Locate the cell with the specified text and output its (x, y) center coordinate. 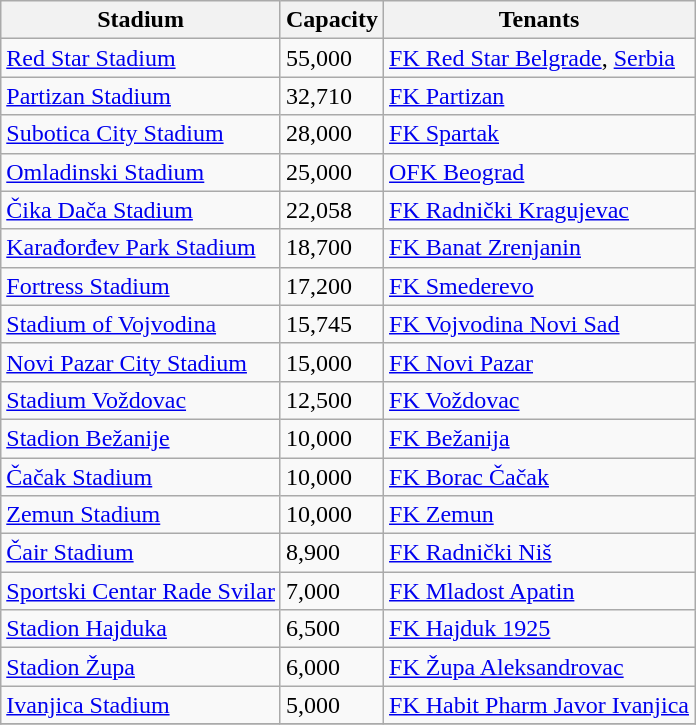
5,000 (332, 705)
FK Spartak (540, 134)
Čair Stadium (141, 553)
8,900 (332, 553)
Subotica City Stadium (141, 134)
FK Habit Pharm Javor Ivanjica (540, 705)
Red Star Stadium (141, 58)
Stadium of Vojvodina (141, 324)
FK Hajduk 1925 (540, 629)
FK Vojvodina Novi Sad (540, 324)
OFK Beograd (540, 172)
FK Zemun (540, 515)
Stadion Župa (141, 667)
Stadium (141, 20)
Zemun Stadium (141, 515)
6,500 (332, 629)
Karađorđev Park Stadium (141, 248)
Stadion Bežanije (141, 438)
Capacity (332, 20)
12,500 (332, 400)
Stadion Hajduka (141, 629)
Čačak Stadium (141, 477)
Omladinski Stadium (141, 172)
FK Banat Zrenjanin (540, 248)
FK Radnički Kragujevac (540, 210)
FK Mladost Apatin (540, 591)
FK Red Star Belgrade, Serbia (540, 58)
FK Radnički Niš (540, 553)
FK Partizan (540, 96)
FK Voždovac (540, 400)
Stadium Voždovac (141, 400)
Partizan Stadium (141, 96)
Sportski Centar Rade Svilar (141, 591)
Tenants (540, 20)
18,700 (332, 248)
15,745 (332, 324)
FK Borac Čačak (540, 477)
Fortress Stadium (141, 286)
22,058 (332, 210)
7,000 (332, 591)
28,000 (332, 134)
6,000 (332, 667)
FK Župa Aleksandrovac (540, 667)
15,000 (332, 362)
32,710 (332, 96)
FK Smederevo (540, 286)
FK Novi Pazar (540, 362)
Ivanjica Stadium (141, 705)
17,200 (332, 286)
Čika Dača Stadium (141, 210)
Novi Pazar City Stadium (141, 362)
25,000 (332, 172)
55,000 (332, 58)
FK Bežanija (540, 438)
